From the cell containing the given text, extract its center point as [x, y] coordinate. 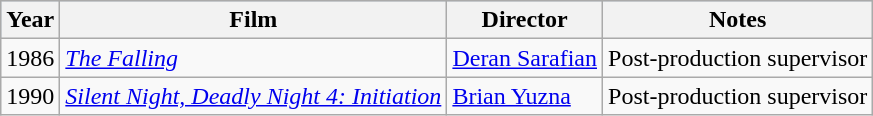
Film [254, 20]
Deran Sarafian [525, 58]
Brian Yuzna [525, 96]
Notes [738, 20]
Silent Night, Deadly Night 4: Initiation [254, 96]
The Falling [254, 58]
1986 [30, 58]
1990 [30, 96]
Year [30, 20]
Director [525, 20]
